Search for the cell housing the specified text and yield its (x, y) center coordinate. 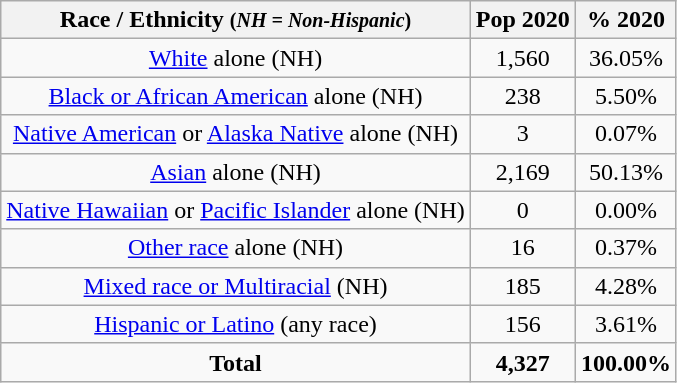
Mixed race or Multiracial (NH) (236, 286)
White alone (NH) (236, 58)
Race / Ethnicity (NH = Non-Hispanic) (236, 20)
156 (522, 324)
100.00% (626, 362)
Native Hawaiian or Pacific Islander alone (NH) (236, 210)
36.05% (626, 58)
3.61% (626, 324)
0.07% (626, 134)
0.00% (626, 210)
Hispanic or Latino (any race) (236, 324)
2,169 (522, 172)
0.37% (626, 248)
% 2020 (626, 20)
Asian alone (NH) (236, 172)
0 (522, 210)
Black or African American alone (NH) (236, 96)
5.50% (626, 96)
Total (236, 362)
185 (522, 286)
3 (522, 134)
4,327 (522, 362)
1,560 (522, 58)
238 (522, 96)
50.13% (626, 172)
4.28% (626, 286)
Other race alone (NH) (236, 248)
Native American or Alaska Native alone (NH) (236, 134)
16 (522, 248)
Pop 2020 (522, 20)
